Return the [X, Y] coordinate for the center point of the cell that contains the specified text.  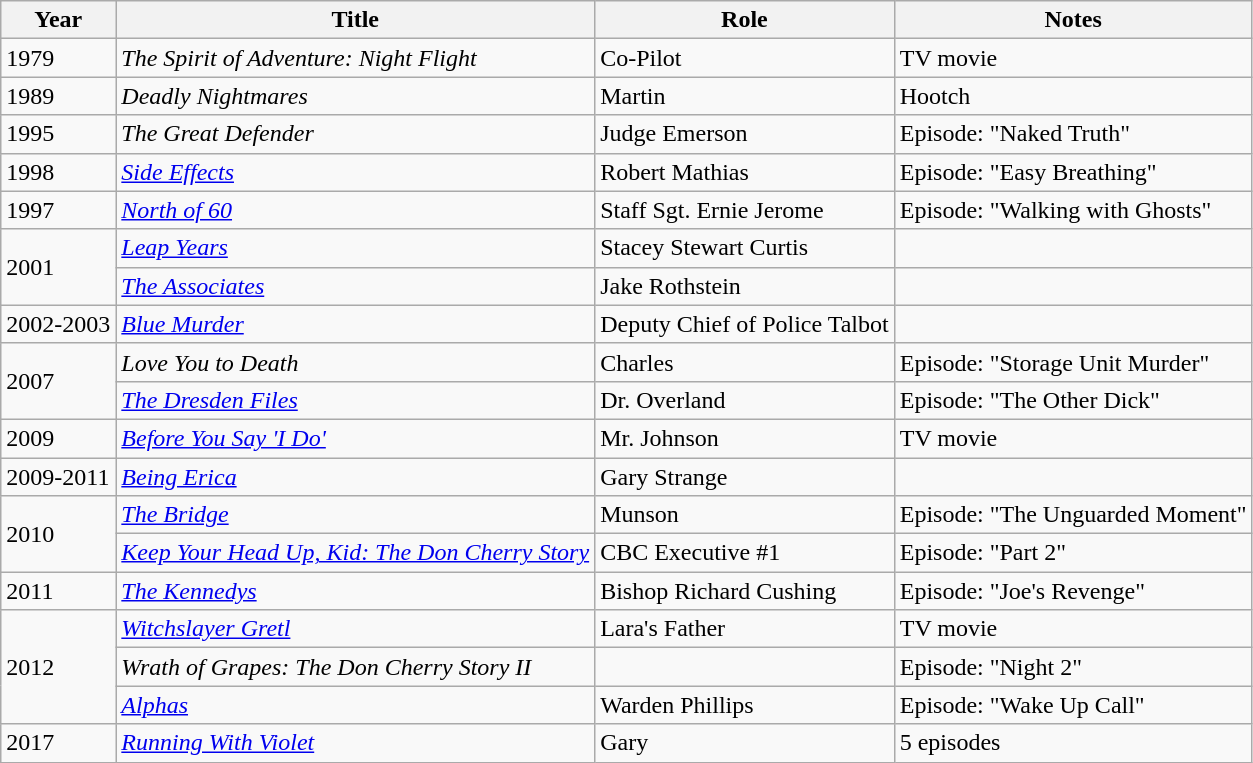
2010 [58, 534]
Episode: "Naked Truth" [1073, 134]
Year [58, 20]
Side Effects [356, 172]
1979 [58, 58]
5 episodes [1073, 743]
Bishop Richard Cushing [745, 591]
Episode: "Night 2" [1073, 667]
The Dresden Files [356, 400]
Co-Pilot [745, 58]
2012 [58, 667]
Warden Phillips [745, 705]
Stacey Stewart Curtis [745, 248]
Lara's Father [745, 629]
The Spirit of Adventure: Night Flight [356, 58]
2002-2003 [58, 324]
The Great Defender [356, 134]
Hootch [1073, 96]
Episode: "Walking with Ghosts" [1073, 210]
Robert Mathias [745, 172]
Episode: "Joe's Revenge" [1073, 591]
North of 60 [356, 210]
Before You Say 'I Do' [356, 438]
Episode: "Part 2" [1073, 553]
Role [745, 20]
Jake Rothstein [745, 286]
Love You to Death [356, 362]
Deadly Nightmares [356, 96]
Dr. Overland [745, 400]
Keep Your Head Up, Kid: The Don Cherry Story [356, 553]
Title [356, 20]
Leap Years [356, 248]
Gary [745, 743]
1989 [58, 96]
CBC Executive #1 [745, 553]
Judge Emerson [745, 134]
Episode: "Storage Unit Murder" [1073, 362]
1995 [58, 134]
Mr. Johnson [745, 438]
Wrath of Grapes: The Don Cherry Story II [356, 667]
Witchslayer Gretl [356, 629]
Munson [745, 515]
The Bridge [356, 515]
2009-2011 [58, 477]
Running With Violet [356, 743]
2011 [58, 591]
The Kennedys [356, 591]
Gary Strange [745, 477]
1998 [58, 172]
Episode: "Easy Breathing" [1073, 172]
Episode: "The Other Dick" [1073, 400]
Charles [745, 362]
2017 [58, 743]
1997 [58, 210]
2001 [58, 267]
The Associates [356, 286]
Being Erica [356, 477]
Episode: "The Unguarded Moment" [1073, 515]
Notes [1073, 20]
Martin [745, 96]
Deputy Chief of Police Talbot [745, 324]
2009 [58, 438]
2007 [58, 381]
Alphas [356, 705]
Staff Sgt. Ernie Jerome [745, 210]
Blue Murder [356, 324]
Episode: "Wake Up Call" [1073, 705]
